Return [x, y] of the center of cell containing provided text 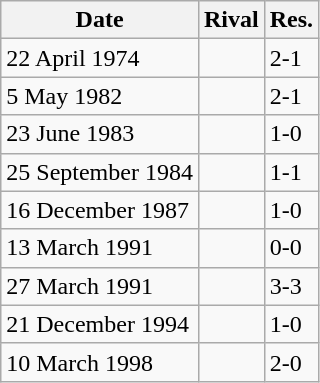
5 May 1982 [100, 96]
22 April 1974 [100, 58]
10 March 1998 [100, 362]
16 December 1987 [100, 210]
1-1 [291, 172]
0-0 [291, 248]
21 December 1994 [100, 324]
Rival [231, 20]
Res. [291, 20]
3-3 [291, 286]
Date [100, 20]
25 September 1984 [100, 172]
27 March 1991 [100, 286]
23 June 1983 [100, 134]
2-0 [291, 362]
13 March 1991 [100, 248]
